From the cell containing the given text, extract its center point as (X, Y) coordinate. 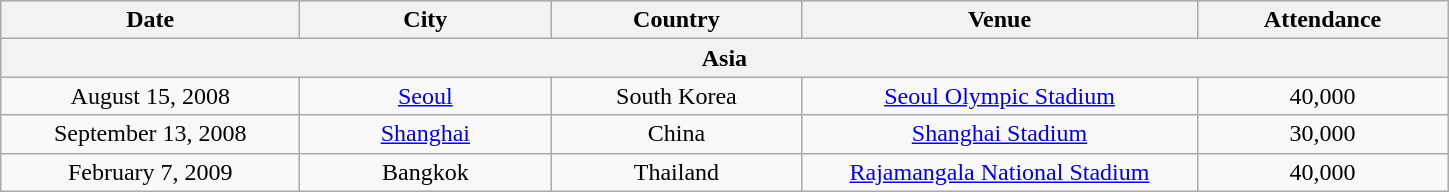
August 15, 2008 (150, 96)
Seoul (426, 96)
Attendance (1322, 20)
China (676, 134)
Asia (724, 58)
Shanghai (426, 134)
Country (676, 20)
Date (150, 20)
City (426, 20)
Seoul Olympic Stadium (1000, 96)
Shanghai Stadium (1000, 134)
Venue (1000, 20)
Bangkok (426, 172)
Rajamangala National Stadium (1000, 172)
30,000 (1322, 134)
South Korea (676, 96)
Thailand (676, 172)
February 7, 2009 (150, 172)
September 13, 2008 (150, 134)
